Return [x, y] of the center of cell containing provided text 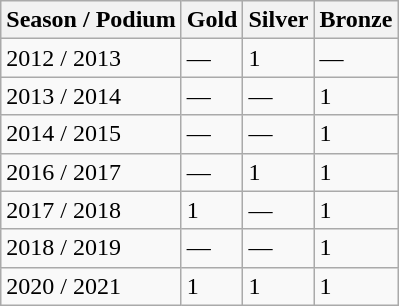
2016 / 2017 [91, 172]
2013 / 2014 [91, 96]
2018 / 2019 [91, 248]
2014 / 2015 [91, 134]
2017 / 2018 [91, 210]
Bronze [356, 20]
Gold [212, 20]
2020 / 2021 [91, 286]
Silver [278, 20]
2012 / 2013 [91, 58]
Season / Podium [91, 20]
